Extract the (X, Y) coordinate from the center of the cell holding the provided text.  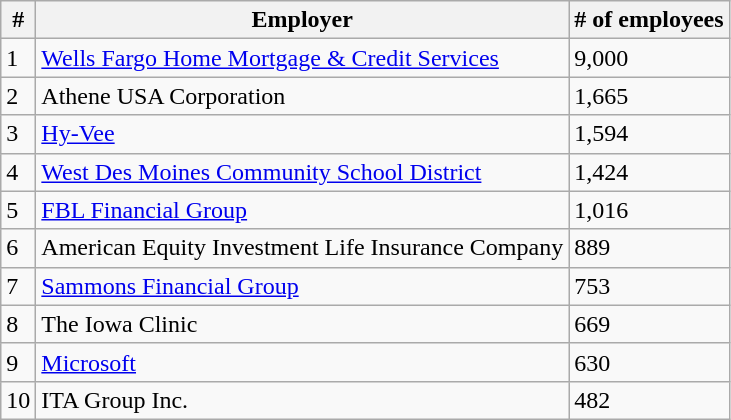
Hy-Vee (302, 134)
1,665 (649, 96)
West Des Moines Community School District (302, 172)
630 (649, 362)
1,424 (649, 172)
Sammons Financial Group (302, 286)
American Equity Investment Life Insurance Company (302, 248)
4 (18, 172)
9 (18, 362)
FBL Financial Group (302, 210)
8 (18, 324)
Microsoft (302, 362)
# of employees (649, 20)
2 (18, 96)
10 (18, 400)
6 (18, 248)
Wells Fargo Home Mortgage & Credit Services (302, 58)
1,016 (649, 210)
1,594 (649, 134)
482 (649, 400)
Employer (302, 20)
9,000 (649, 58)
5 (18, 210)
1 (18, 58)
# (18, 20)
753 (649, 286)
ITA Group Inc. (302, 400)
Athene USA Corporation (302, 96)
889 (649, 248)
3 (18, 134)
7 (18, 286)
669 (649, 324)
The Iowa Clinic (302, 324)
